Detect which cell encompasses the target text, then output its (X, Y) center coordinate. 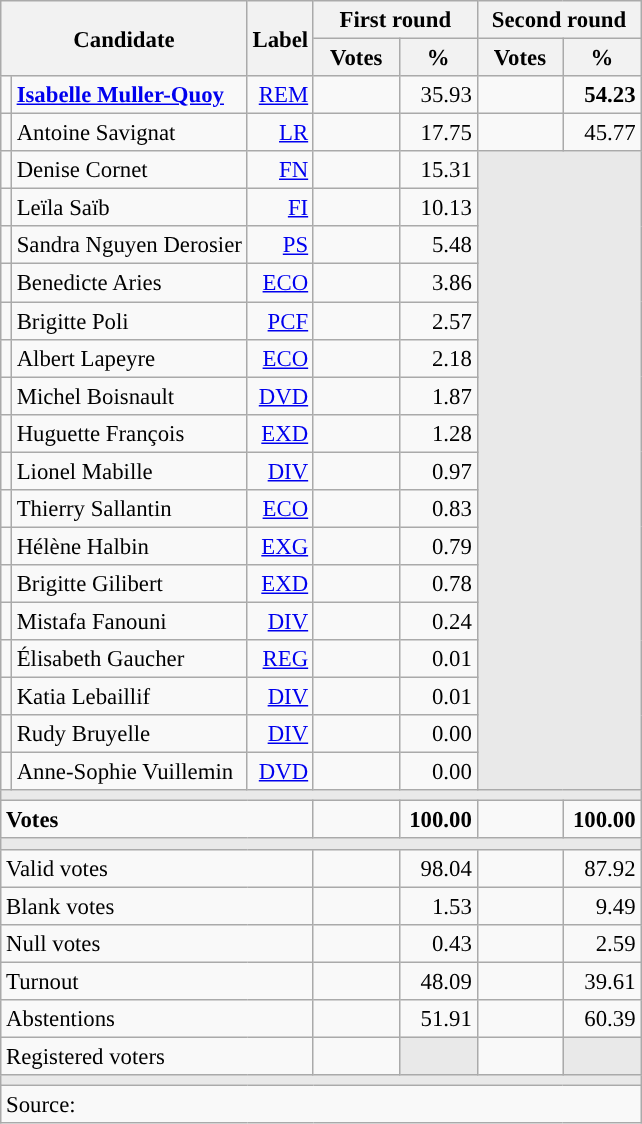
2.59 (602, 943)
1.28 (438, 433)
39.61 (602, 981)
Hélène Halbin (129, 546)
45.77 (602, 133)
Benedicte Aries (129, 283)
0.78 (438, 584)
Valid votes (158, 868)
Élisabeth Gaucher (129, 659)
54.23 (602, 95)
5.48 (438, 245)
Source: (321, 1104)
0.83 (438, 509)
Label (280, 38)
First round (395, 20)
FN (280, 170)
0.97 (438, 471)
35.93 (438, 95)
48.09 (438, 981)
1.53 (438, 906)
87.92 (602, 868)
Rudy Bruyelle (129, 734)
REM (280, 95)
Leïla Saïb (129, 208)
Katia Lebaillif (129, 697)
10.13 (438, 208)
Albert Lapeyre (129, 358)
Blank votes (158, 906)
17.75 (438, 133)
0.43 (438, 943)
98.04 (438, 868)
Null votes (158, 943)
Turnout (158, 981)
Brigitte Gilibert (129, 584)
Abstentions (158, 1019)
9.49 (602, 906)
Isabelle Muller-Quoy (129, 95)
REG (280, 659)
1.87 (438, 396)
Sandra Nguyen Derosier (129, 245)
60.39 (602, 1019)
2.18 (438, 358)
Antoine Savignat (129, 133)
FI (280, 208)
Anne-Sophie Vuillemin (129, 772)
PS (280, 245)
Huguette François (129, 433)
15.31 (438, 170)
Denise Cornet (129, 170)
Michel Boisnault (129, 396)
Brigitte Poli (129, 321)
Registered voters (158, 1056)
2.57 (438, 321)
EXG (280, 546)
Lionel Mabille (129, 471)
0.79 (438, 546)
PCF (280, 321)
3.86 (438, 283)
LR (280, 133)
Second round (559, 20)
Candidate (124, 38)
Mistafa Fanouni (129, 621)
0.24 (438, 621)
Thierry Sallantin (129, 509)
51.91 (438, 1019)
